Search for the cell housing the specified text and yield its (X, Y) center coordinate. 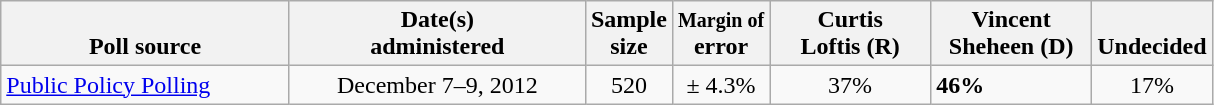
VincentSheheen (D) (1012, 34)
CurtisLoftis (R) (850, 34)
17% (1152, 85)
520 (628, 85)
Public Policy Polling (146, 85)
Margin oferror (720, 34)
Date(s)administered (437, 34)
Undecided (1152, 34)
37% (850, 85)
± 4.3% (720, 85)
46% (1012, 85)
Poll source (146, 34)
December 7–9, 2012 (437, 85)
Samplesize (628, 34)
